Search for the cell housing the specified text and yield its [x, y] center coordinate. 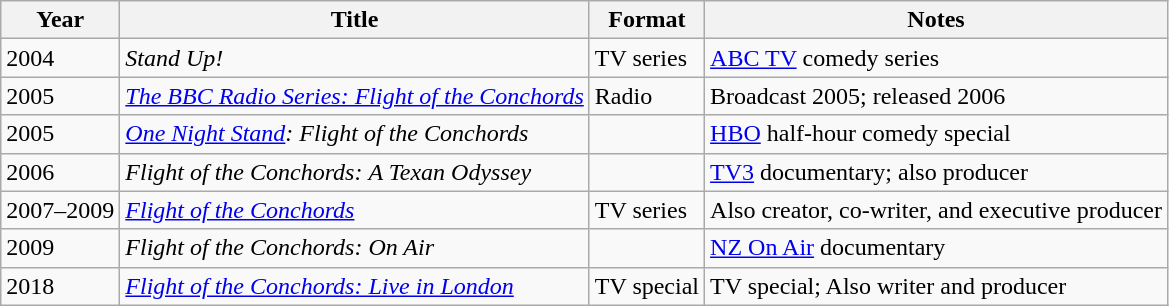
2018 [60, 286]
Broadcast 2005; released 2006 [936, 96]
Also creator, co-writer, and executive producer [936, 210]
2006 [60, 172]
2004 [60, 58]
Radio [646, 96]
Format [646, 20]
The BBC Radio Series: Flight of the Conchords [354, 96]
TV special [646, 286]
Year [60, 20]
Title [354, 20]
HBO half-hour comedy special [936, 134]
Stand Up! [354, 58]
Flight of the Conchords [354, 210]
Notes [936, 20]
Flight of the Conchords: Live in London [354, 286]
TV special; Also writer and producer [936, 286]
2007–2009 [60, 210]
2009 [60, 248]
One Night Stand: Flight of the Conchords [354, 134]
Flight of the Conchords: On Air [354, 248]
TV3 documentary; also producer [936, 172]
ABC TV comedy series [936, 58]
Flight of the Conchords: A Texan Odyssey [354, 172]
NZ On Air documentary [936, 248]
